Extract the (X, Y) coordinate from the center of the cell holding the provided text.  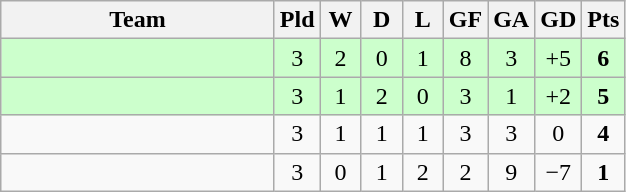
9 (512, 172)
8 (465, 58)
GA (512, 20)
+2 (558, 96)
Pts (604, 20)
D (382, 20)
L (422, 20)
6 (604, 58)
GD (558, 20)
5 (604, 96)
W (340, 20)
Team (138, 20)
Pld (297, 20)
GF (465, 20)
4 (604, 134)
−7 (558, 172)
+5 (558, 58)
